Detect which cell encompasses the target text, then output its [X, Y] center coordinate. 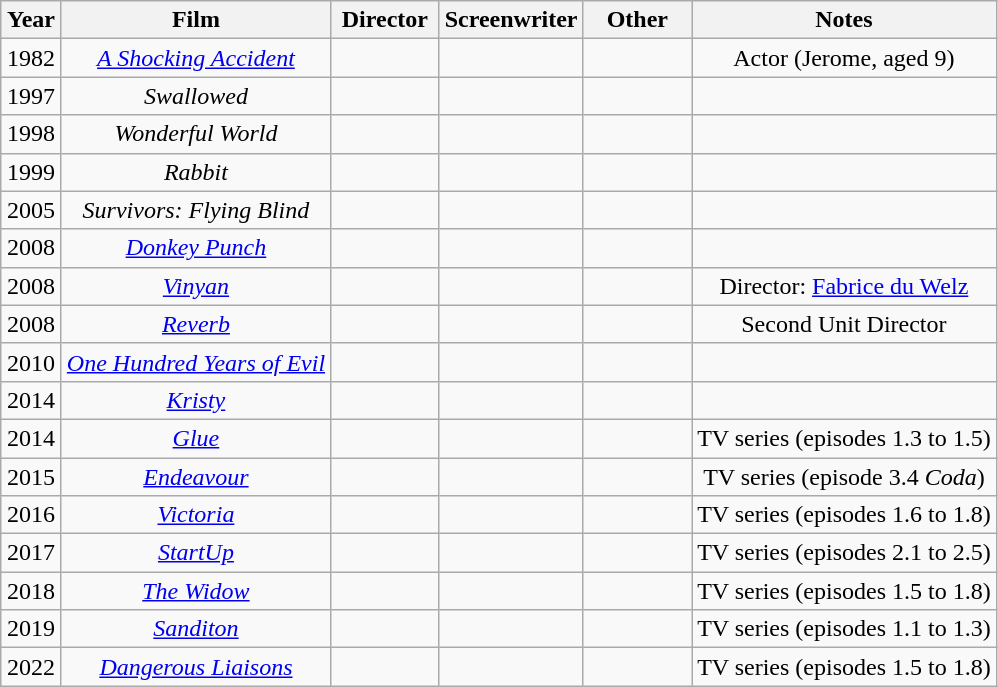
TV series (episode 3.4 Coda) [844, 477]
2010 [32, 362]
Reverb [196, 324]
Notes [844, 20]
Dangerous Liaisons [196, 667]
Endeavour [196, 477]
2017 [32, 553]
Glue [196, 438]
Director [386, 20]
2018 [32, 591]
Swallowed [196, 96]
TV series (episodes 2.1 to 2.5) [844, 553]
TV series (episodes 1.6 to 1.8) [844, 515]
2016 [32, 515]
2005 [32, 210]
Screenwriter [511, 20]
StartUp [196, 553]
TV series (episodes 1.3 to 1.5) [844, 438]
1999 [32, 172]
Film [196, 20]
Wonderful World [196, 134]
Second Unit Director [844, 324]
Victoria [196, 515]
TV series (episodes 1.1 to 1.3) [844, 629]
Kristy [196, 400]
Year [32, 20]
A Shocking Accident [196, 58]
Actor (Jerome, aged 9) [844, 58]
2019 [32, 629]
Donkey Punch [196, 248]
Director: Fabrice du Welz [844, 286]
Sanditon [196, 629]
The Widow [196, 591]
One Hundred Years of Evil [196, 362]
Survivors: Flying Blind [196, 210]
1982 [32, 58]
2015 [32, 477]
Vinyan [196, 286]
Rabbit [196, 172]
2022 [32, 667]
Other [638, 20]
1997 [32, 96]
1998 [32, 134]
